Determine the (x, y) coordinate at the center of the cell enclosing the given text.  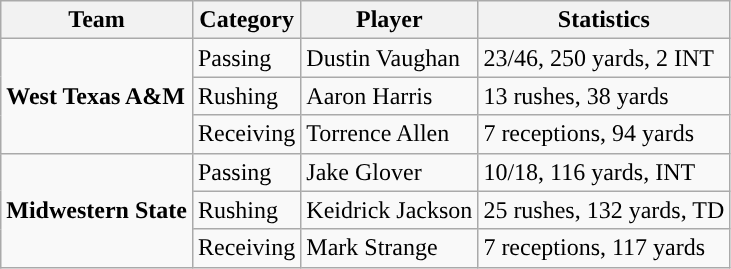
Team (97, 20)
Keidrick Jackson (390, 210)
Jake Glover (390, 172)
Statistics (604, 20)
10/18, 116 yards, INT (604, 172)
Aaron Harris (390, 96)
Mark Strange (390, 248)
13 rushes, 38 yards (604, 96)
Midwestern State (97, 210)
Dustin Vaughan (390, 58)
25 rushes, 132 yards, TD (604, 210)
Player (390, 20)
West Texas A&M (97, 96)
7 receptions, 117 yards (604, 248)
23/46, 250 yards, 2 INT (604, 58)
Category (246, 20)
7 receptions, 94 yards (604, 134)
Torrence Allen (390, 134)
